Return [x, y] of the center of cell containing provided text 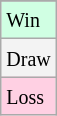
Loss [28, 96]
Win [28, 20]
Draw [28, 58]
